Identify which cell holds the provided text, then report its [x, y] central coordinate. 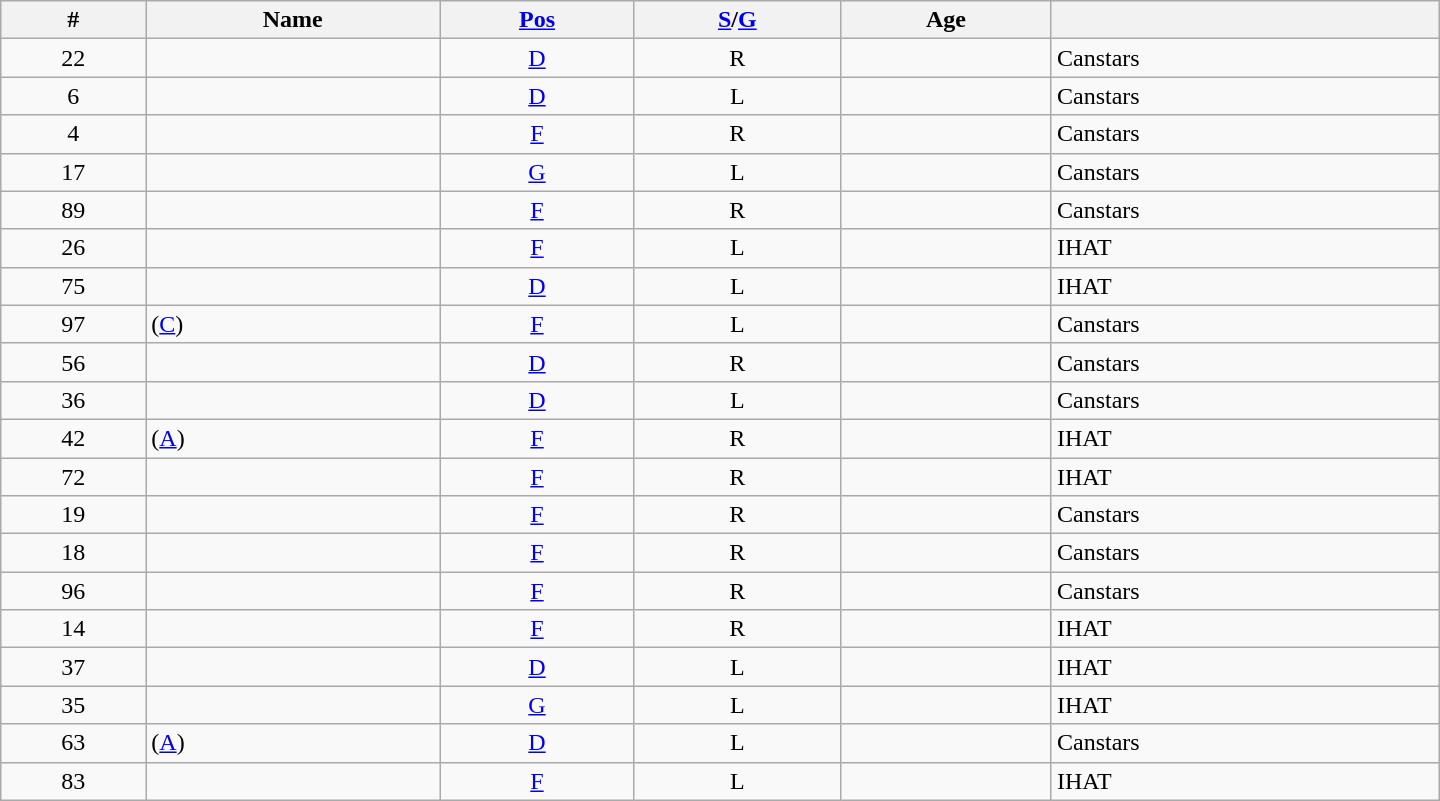
56 [74, 362]
75 [74, 286]
S/G [737, 20]
63 [74, 743]
42 [74, 438]
22 [74, 58]
4 [74, 134]
37 [74, 667]
26 [74, 248]
36 [74, 400]
83 [74, 781]
Name [293, 20]
# [74, 20]
Age [946, 20]
35 [74, 705]
18 [74, 553]
14 [74, 629]
89 [74, 210]
97 [74, 324]
72 [74, 477]
Pos [538, 20]
19 [74, 515]
6 [74, 96]
(C) [293, 324]
96 [74, 591]
17 [74, 172]
